Find where the given text appears and provide that cell's center as [X, Y] coordinate. 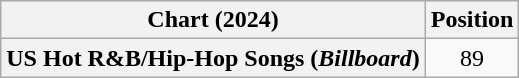
89 [472, 58]
Chart (2024) [213, 20]
Position [472, 20]
US Hot R&B/Hip-Hop Songs (Billboard) [213, 58]
